Scan for the cell matching the given text and deliver its [x, y] coordinate at center. 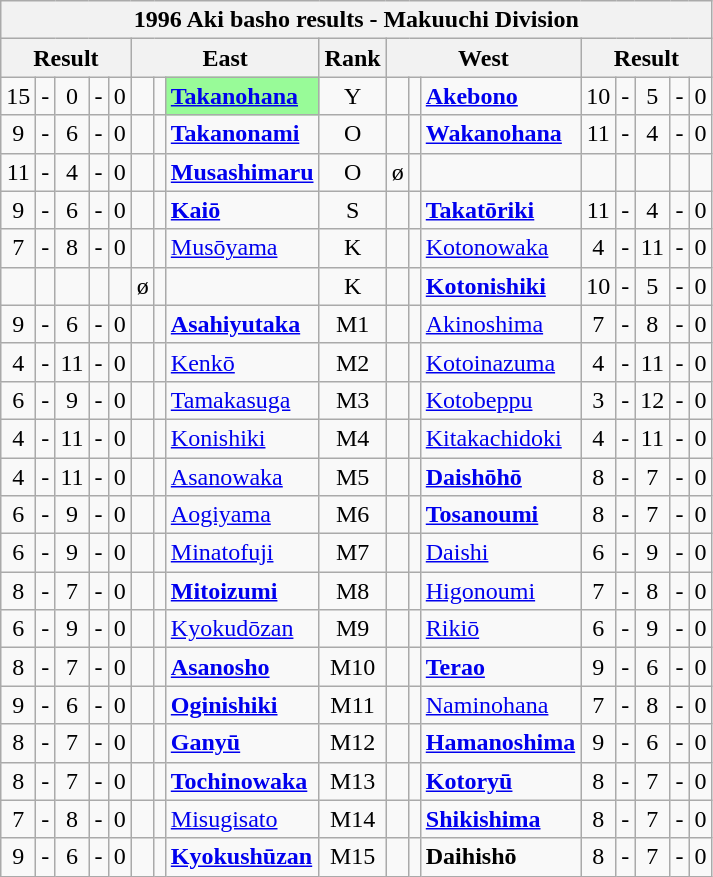
Naminohana [500, 705]
Kaiō [242, 210]
Aogiyama [242, 515]
Takanohana [242, 96]
Kenkō [242, 362]
Misugisato [242, 819]
Tamakasuga [242, 400]
Akebono [500, 96]
M3 [352, 400]
M10 [352, 667]
Kotonishiki [500, 286]
Hamanoshima [500, 743]
Kitakachidoki [500, 438]
Kotonowaka [500, 248]
M1 [352, 324]
M2 [352, 362]
12 [652, 400]
Shikishima [500, 819]
Kotoinazuma [500, 362]
Rank [352, 58]
Daihishō [500, 857]
Takatōriki [500, 210]
S [352, 210]
Asanowaka [242, 477]
M13 [352, 781]
M15 [352, 857]
Konishiki [242, 438]
M14 [352, 819]
West [484, 58]
Rikiō [500, 629]
1996 Aki basho results - Makuuchi Division [356, 20]
Terao [500, 667]
Daishi [500, 553]
M5 [352, 477]
Kyokudōzan [242, 629]
Akinoshima [500, 324]
3 [598, 400]
Tosanoumi [500, 515]
Kotoryū [500, 781]
M12 [352, 743]
Higonoumi [500, 591]
Minatofuji [242, 553]
Kyokushūzan [242, 857]
M11 [352, 705]
M8 [352, 591]
Kotobeppu [500, 400]
Musōyama [242, 248]
M4 [352, 438]
Oginishiki [242, 705]
Asanosho [242, 667]
Musashimaru [242, 172]
Asahiyutaka [242, 324]
Tochinowaka [242, 781]
Y [352, 96]
M6 [352, 515]
15 [18, 96]
Takanonami [242, 134]
Daishōhō [500, 477]
Mitoizumi [242, 591]
Wakanohana [500, 134]
M9 [352, 629]
M7 [352, 553]
East [225, 58]
Ganyū [242, 743]
